Return (X, Y) of the center of cell containing provided text 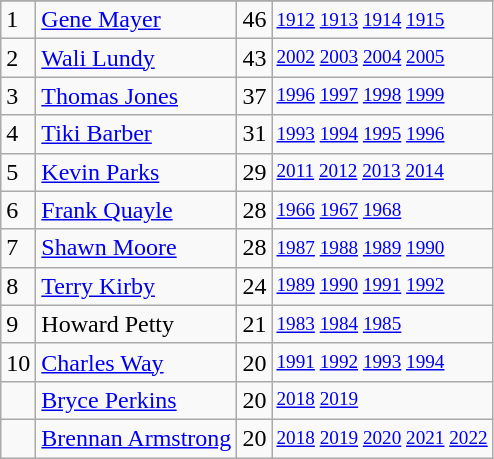
Thomas Jones (136, 96)
1983 1984 1985 (382, 324)
2018 2019 (382, 400)
1966 1967 1968 (382, 210)
5 (18, 172)
2011 2012 2013 2014 (382, 172)
1993 1994 1995 1996 (382, 134)
10 (18, 362)
37 (254, 96)
Gene Mayer (136, 20)
1 (18, 20)
Brennan Armstrong (136, 438)
46 (254, 20)
24 (254, 286)
4 (18, 134)
7 (18, 248)
Tiki Barber (136, 134)
1987 1988 1989 1990 (382, 248)
8 (18, 286)
1996 1997 1998 1999 (382, 96)
3 (18, 96)
1991 1992 1993 1994 (382, 362)
Frank Quayle (136, 210)
31 (254, 134)
2 (18, 58)
Kevin Parks (136, 172)
Terry Kirby (136, 286)
Howard Petty (136, 324)
29 (254, 172)
2002 2003 2004 2005 (382, 58)
6 (18, 210)
Wali Lundy (136, 58)
Charles Way (136, 362)
2018 2019 2020 2021 2022 (382, 438)
21 (254, 324)
1912 1913 1914 1915 (382, 20)
Bryce Perkins (136, 400)
43 (254, 58)
Shawn Moore (136, 248)
9 (18, 324)
1989 1990 1991 1992 (382, 286)
